Extract the [x, y] coordinate from the center of the cell holding the provided text.  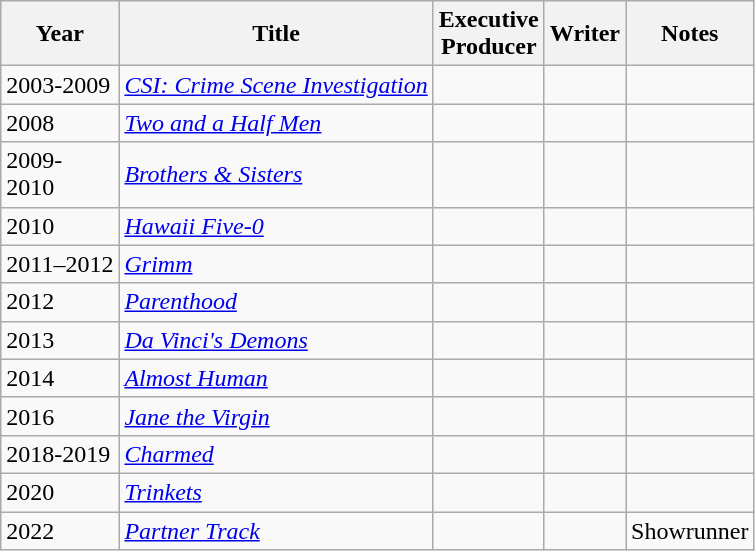
2012 [60, 302]
Almost Human [276, 378]
Partner Track [276, 531]
Notes [690, 34]
Grimm [276, 264]
Writer [584, 34]
Da Vinci's Demons [276, 340]
2008 [60, 123]
2016 [60, 416]
2010 [60, 226]
Charmed [276, 454]
2011–2012 [60, 264]
Two and a Half Men [276, 123]
Jane the Virgin [276, 416]
Hawaii Five-0 [276, 226]
2003-2009 [60, 85]
CSI: Crime Scene Investigation [276, 85]
Brothers & Sisters [276, 174]
ExecutiveProducer [488, 34]
Title [276, 34]
Year [60, 34]
2018-2019 [60, 454]
2009-2010 [60, 174]
2014 [60, 378]
2013 [60, 340]
Showrunner [690, 531]
Parenthood [276, 302]
2020 [60, 492]
Trinkets [276, 492]
2022 [60, 531]
